Output the [X, Y] coordinate of the center of the cell containing the given text.  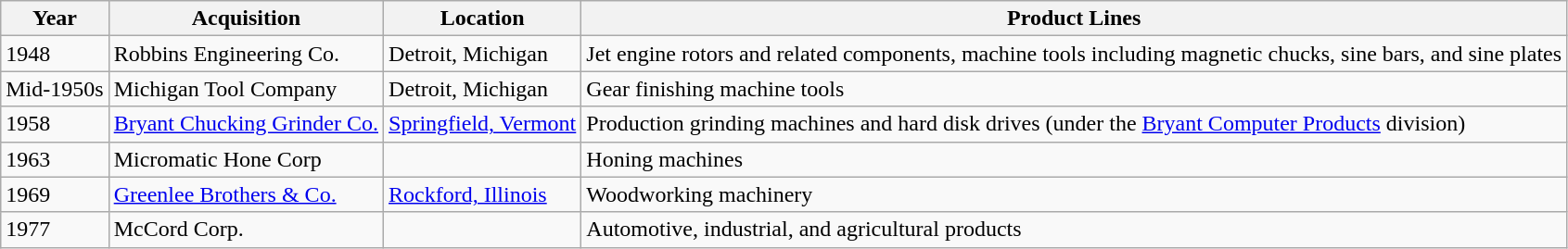
Acquisition [246, 19]
1963 [55, 159]
Jet engine rotors and related components, machine tools including magnetic chucks, sine bars, and sine plates [1074, 54]
Springfield, Vermont [482, 124]
Product Lines [1074, 19]
Robbins Engineering Co. [246, 54]
1948 [55, 54]
Rockford, Illinois [482, 194]
Mid-1950s [55, 89]
Micromatic Hone Corp [246, 159]
Year [55, 19]
Gear finishing machine tools [1074, 89]
Michigan Tool Company [246, 89]
Automotive, industrial, and agricultural products [1074, 230]
Bryant Chucking Grinder Co. [246, 124]
Woodworking machinery [1074, 194]
Honing machines [1074, 159]
1969 [55, 194]
McCord Corp. [246, 230]
1958 [55, 124]
1977 [55, 230]
Greenlee Brothers & Co. [246, 194]
Production grinding machines and hard disk drives (under the Bryant Computer Products division) [1074, 124]
Location [482, 19]
